Detect which cell encompasses the target text, then output its (X, Y) center coordinate. 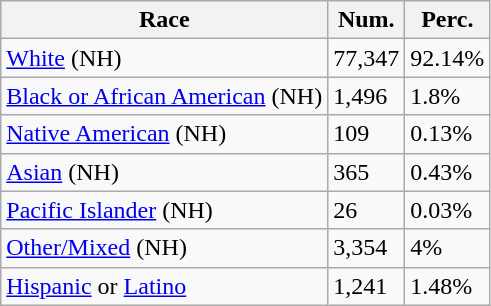
0.43% (448, 172)
Race (164, 20)
1,241 (366, 286)
Asian (NH) (164, 172)
Pacific Islander (NH) (164, 210)
77,347 (366, 58)
Perc. (448, 20)
3,354 (366, 248)
Hispanic or Latino (164, 286)
92.14% (448, 58)
1.48% (448, 286)
26 (366, 210)
Black or African American (NH) (164, 96)
1.8% (448, 96)
Num. (366, 20)
Other/Mixed (NH) (164, 248)
4% (448, 248)
Native American (NH) (164, 134)
0.13% (448, 134)
0.03% (448, 210)
109 (366, 134)
365 (366, 172)
White (NH) (164, 58)
1,496 (366, 96)
